Determine the (X, Y) coordinate at the center of the cell enclosing the given text.  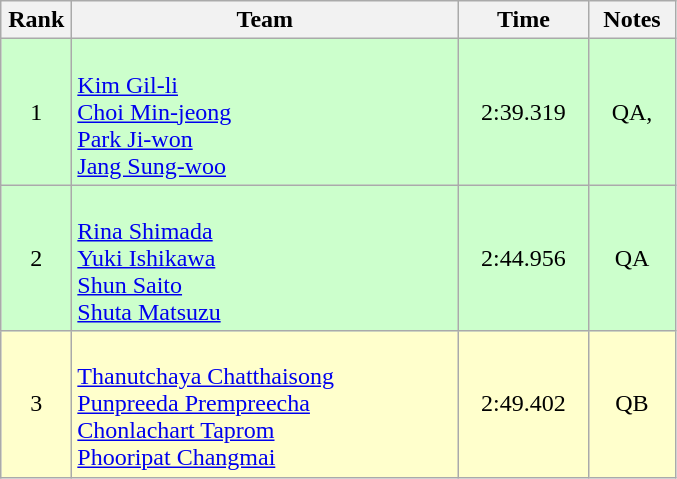
Rank (36, 20)
1 (36, 112)
2:44.956 (524, 258)
Time (524, 20)
Kim Gil-liChoi Min-jeongPark Ji-wonJang Sung-woo (265, 112)
2:39.319 (524, 112)
QA (632, 258)
Thanutchaya ChatthaisongPunpreeda PrempreechaChonlachart TapromPhooripat Changmai (265, 404)
2 (36, 258)
2:49.402 (524, 404)
QA, (632, 112)
Notes (632, 20)
QB (632, 404)
3 (36, 404)
Team (265, 20)
Rina ShimadaYuki IshikawaShun SaitoShuta Matsuzu (265, 258)
